Identify which cell holds the provided text, then report its [X, Y] central coordinate. 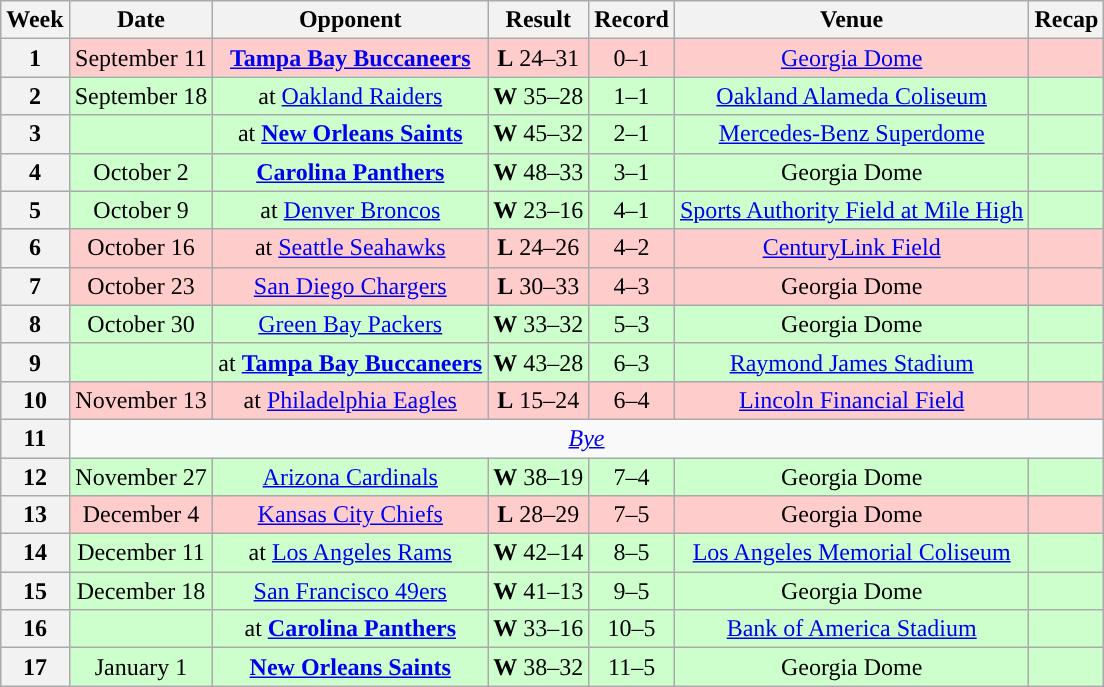
6–4 [632, 400]
L 28–29 [538, 515]
2–1 [632, 134]
Mercedes-Benz Superdome [851, 134]
10 [35, 400]
17 [35, 667]
Raymond James Stadium [851, 362]
14 [35, 553]
Opponent [350, 20]
at Oakland Raiders [350, 96]
4 [35, 172]
4–1 [632, 210]
8–5 [632, 553]
11 [35, 438]
at Seattle Seahawks [350, 248]
11–5 [632, 667]
W 43–28 [538, 362]
4–3 [632, 286]
October 9 [141, 210]
9 [35, 362]
1 [35, 58]
at Carolina Panthers [350, 629]
December 11 [141, 553]
November 13 [141, 400]
5–3 [632, 324]
3 [35, 134]
15 [35, 591]
Lincoln Financial Field [851, 400]
Kansas City Chiefs [350, 515]
at Philadelphia Eagles [350, 400]
7–4 [632, 477]
16 [35, 629]
3–1 [632, 172]
Arizona Cardinals [350, 477]
W 41–13 [538, 591]
1–1 [632, 96]
Result [538, 20]
W 48–33 [538, 172]
Record [632, 20]
Bank of America Stadium [851, 629]
September 11 [141, 58]
San Diego Chargers [350, 286]
Green Bay Packers [350, 324]
W 33–16 [538, 629]
2 [35, 96]
October 23 [141, 286]
Venue [851, 20]
December 4 [141, 515]
at New Orleans Saints [350, 134]
8 [35, 324]
December 18 [141, 591]
W 45–32 [538, 134]
Los Angeles Memorial Coliseum [851, 553]
October 30 [141, 324]
9–5 [632, 591]
7–5 [632, 515]
W 35–28 [538, 96]
4–2 [632, 248]
at Los Angeles Rams [350, 553]
September 18 [141, 96]
San Francisco 49ers [350, 591]
13 [35, 515]
CenturyLink Field [851, 248]
0–1 [632, 58]
October 2 [141, 172]
Oakland Alameda Coliseum [851, 96]
W 38–19 [538, 477]
at Denver Broncos [350, 210]
12 [35, 477]
W 42–14 [538, 553]
6 [35, 248]
Carolina Panthers [350, 172]
7 [35, 286]
W 38–32 [538, 667]
6–3 [632, 362]
October 16 [141, 248]
L 15–24 [538, 400]
Sports Authority Field at Mile High [851, 210]
Tampa Bay Buccaneers [350, 58]
New Orleans Saints [350, 667]
W 23–16 [538, 210]
W 33–32 [538, 324]
at Tampa Bay Buccaneers [350, 362]
Bye [586, 438]
Recap [1066, 20]
L 24–26 [538, 248]
Date [141, 20]
5 [35, 210]
November 27 [141, 477]
L 24–31 [538, 58]
Week [35, 20]
January 1 [141, 667]
L 30–33 [538, 286]
10–5 [632, 629]
